Determine the [x, y] coordinate at the center of the cell enclosing the given text.  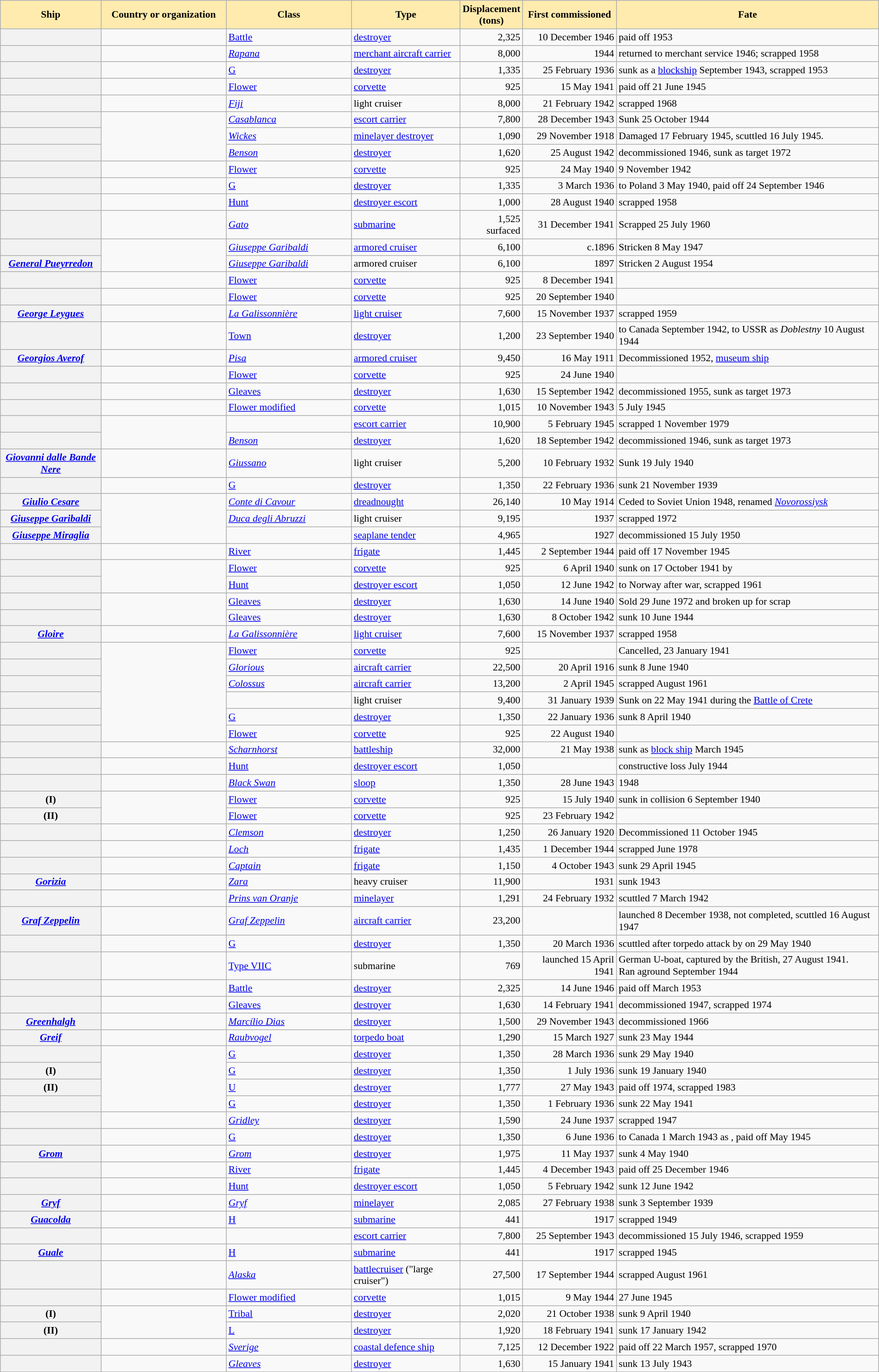
4 December 1943 [569, 1170]
21 October 1938 [569, 1314]
18 September 1942 [569, 441]
decommissioned 1955, sunk as target 1973 [748, 391]
sunk 17 January 1942 [748, 1331]
Colossus [289, 684]
25 September 1943 [569, 1236]
sunk 10 June 1944 [748, 618]
Ship [51, 15]
31 January 1939 [569, 701]
U [289, 1087]
11 May 1937 [569, 1154]
paid off 17 November 1945 [748, 552]
11,900 [491, 882]
8 October 1942 [569, 618]
1937 [569, 519]
Wickes [289, 136]
Stricken 8 May 1947 [748, 247]
scrapped 1949 [748, 1219]
Marcílio Dias [289, 1021]
Tribal [289, 1314]
10 May 1914 [569, 502]
sunk 13 July 1943 [748, 1364]
25 February 1936 [569, 70]
Black Swan [289, 783]
1,777 [491, 1087]
1,525 surfaced [491, 224]
6 June 1936 [569, 1137]
Gorizia [51, 882]
Gato [289, 224]
21 May 1938 [569, 750]
12 December 1922 [569, 1347]
1,291 [491, 899]
Class [289, 15]
Sunk 19 July 1940 [748, 463]
scrapped June 1978 [748, 849]
Damaged 17 February 1945, scuttled 16 July 1945. [748, 136]
sunk 12 June 1942 [748, 1187]
Raubvogel [289, 1038]
9 May 1944 [569, 1297]
29 November 1918 [569, 136]
decommissioned 15 July 1950 [748, 535]
13,200 [491, 684]
24 June 1940 [569, 375]
1927 [569, 535]
1897 [569, 264]
1,150 [491, 866]
Type VIIC [289, 965]
1,000 [491, 203]
26,140 [491, 502]
paid off 1953 [748, 37]
24 February 1932 [569, 899]
2 April 1945 [569, 684]
Prins van Oranje [289, 899]
decommissioned 1946, sunk as target 1972 [748, 153]
scrapped 1 November 1979 [748, 424]
1,250 [491, 833]
28 August 1940 [569, 203]
23 February 1942 [569, 816]
15 July 1940 [569, 799]
Glorious [289, 667]
4 October 1943 [569, 866]
9,195 [491, 519]
Giulio Cesare [51, 502]
Decommissioned 1952, museum ship [748, 358]
Sverige [289, 1347]
launched 15 April 1941 [569, 965]
launched 8 December 1938, not completed, scuttled 16 August 1947 [748, 921]
769 [491, 965]
Giussano [289, 463]
Greenhalgh [51, 1021]
Cancelled, 23 January 1941 [748, 651]
Pisa [289, 358]
sunk as block ship March 1945 [748, 750]
German U-boat, captured by the British, 27 August 1941.Ran aground September 1944 [748, 965]
merchant aircraft carrier [406, 54]
to Poland 3 May 1940, paid off 24 September 1946 [748, 186]
28 June 1943 [569, 783]
sunk 8 April 1940 [748, 717]
Rapana [289, 54]
scuttled after torpedo attack by on 29 May 1940 [748, 944]
1,435 [491, 849]
Sold 29 June 1972 and broken up for scrap [748, 601]
Displacement (tons) [491, 15]
9,450 [491, 358]
Alaska [289, 1275]
1931 [569, 882]
14 June 1946 [569, 989]
23,200 [491, 921]
decommissioned 1946, sunk as target 1973 [748, 441]
sunk on 17 October 1941 by [748, 568]
decommissioned 1966 [748, 1021]
Gridley [289, 1121]
Conte di Cavour [289, 502]
sunk 21 November 1939 [748, 485]
10,900 [491, 424]
15 May 1941 [569, 87]
scrapped 1968 [748, 103]
20 April 1916 [569, 667]
20 March 1936 [569, 944]
Country or organization [164, 15]
27 February 1938 [569, 1203]
Loch [289, 849]
sunk 8 June 1940 [748, 667]
16 May 1911 [569, 358]
sunk 22 May 1941 [748, 1104]
9 November 1942 [748, 169]
sunk 4 May 1940 [748, 1154]
General Pueyrredon [51, 264]
Type [406, 15]
paid off 21 June 1945 [748, 87]
14 February 1941 [569, 1005]
sunk 23 May 1944 [748, 1038]
heavy cruiser [406, 882]
sunk 29 April 1945 [748, 866]
Giovanni dalle Bande Nere [51, 463]
1,920 [491, 1331]
4,965 [491, 535]
coastal defence ship [406, 1347]
Town [289, 336]
1 December 1944 [569, 849]
15 March 1927 [569, 1038]
10 February 1932 [569, 463]
sunk 9 April 1940 [748, 1314]
31 December 1941 [569, 224]
27,500 [491, 1275]
sunk as a blockship September 1943, scrapped 1953 [748, 70]
to Canada 1 March 1943 as , paid off May 1945 [748, 1137]
Clemson [289, 833]
10 November 1943 [569, 408]
15 September 1942 [569, 391]
28 March 1936 [569, 1054]
scuttled 7 March 1942 [748, 899]
Casablanca [289, 120]
Scrapped 25 July 1960 [748, 224]
to Norway after war, scrapped 1961 [748, 585]
18 February 1941 [569, 1331]
1,975 [491, 1154]
First commissioned [569, 15]
to Canada September 1942, to USSR as Doblestny 10 August 1944 [748, 336]
minelayer destroyer [406, 136]
paid off 25 December 1946 [748, 1170]
dreadnought [406, 502]
Decommissioned 11 October 1945 [748, 833]
L [289, 1331]
scrapped 1959 [748, 313]
17 September 1944 [569, 1275]
seaplane tender [406, 535]
battleship [406, 750]
sloop [406, 783]
22 August 1940 [569, 734]
12 June 1942 [569, 585]
21 February 1942 [569, 103]
Guacolda [51, 1219]
sunk 3 September 1939 [748, 1203]
Fate [748, 15]
scrapped 1947 [748, 1121]
27 May 1943 [569, 1087]
1,090 [491, 136]
Sunk 25 October 1944 [748, 120]
9,400 [491, 701]
Zara [289, 882]
George Leygues [51, 313]
sunk 19 January 1940 [748, 1071]
24 May 1940 [569, 169]
Fiji [289, 103]
Greif [51, 1038]
1 February 1936 [569, 1104]
sunk 1943 [748, 882]
1,200 [491, 336]
15 January 1941 [569, 1364]
scrapped 1945 [748, 1253]
Giuseppe Miraglia [51, 535]
7,125 [491, 1347]
constructive loss July 1944 [748, 766]
2,085 [491, 1203]
scrapped 1972 [748, 519]
5 July 1945 [748, 408]
5 February 1942 [569, 1187]
sunk 29 May 1940 [748, 1054]
torpedo boat [406, 1038]
Ceded to Soviet Union 1948, renamed Novorossiysk [748, 502]
20 September 1940 [569, 297]
25 August 1942 [569, 153]
1948 [748, 783]
Sunk on 22 May 1941 during the Battle of Crete [748, 701]
Stricken 2 August 1954 [748, 264]
Guale [51, 1253]
returned to merchant service 1946; scrapped 1958 [748, 54]
22,500 [491, 667]
Captain [289, 866]
3 March 1936 [569, 186]
29 November 1943 [569, 1021]
2,020 [491, 1314]
sunk in collision 6 September 1940 [748, 799]
2 September 1944 [569, 552]
1,500 [491, 1021]
paid off 22 March 1957, scrapped 1970 [748, 1347]
decommissioned 1947, scrapped 1974 [748, 1005]
14 June 1940 [569, 601]
23 September 1940 [569, 336]
24 June 1937 [569, 1121]
28 December 1943 [569, 120]
paid off March 1953 [748, 989]
Georgios Averof [51, 358]
10 December 1946 [569, 37]
32,000 [491, 750]
1,290 [491, 1038]
27 June 1945 [748, 1297]
22 February 1936 [569, 485]
Gloire [51, 634]
22 January 1936 [569, 717]
paid off 1974, scrapped 1983 [748, 1087]
1944 [569, 54]
c.1896 [569, 247]
5,200 [491, 463]
decommissioned 15 July 1946, scrapped 1959 [748, 1236]
Duca degli Abruzzi [289, 519]
1 July 1936 [569, 1071]
1,590 [491, 1121]
5 February 1945 [569, 424]
6 April 1940 [569, 568]
26 January 1920 [569, 833]
Scharnhorst [289, 750]
battlecruiser ("large cruiser") [406, 1275]
8 December 1941 [569, 281]
